Find where the given text appears and provide that cell's center as (x, y) coordinate. 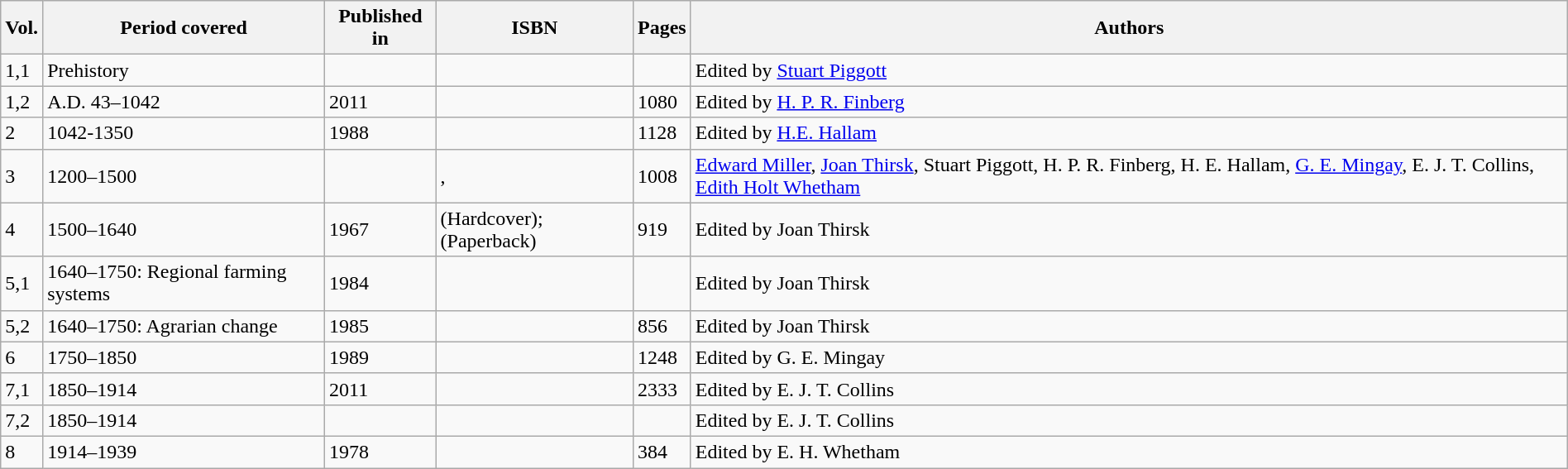
1978 (380, 452)
1500–1640 (184, 230)
1,2 (22, 102)
7,2 (22, 420)
2 (22, 133)
, (534, 175)
1989 (380, 357)
1750–1850 (184, 357)
Period covered (184, 28)
1914–1939 (184, 452)
Pages (662, 28)
Edited by H. P. R. Finberg (1129, 102)
1008 (662, 175)
Authors (1129, 28)
Published in (380, 28)
1200–1500 (184, 175)
1080 (662, 102)
1967 (380, 230)
856 (662, 326)
5,1 (22, 283)
1128 (662, 133)
2333 (662, 389)
5,2 (22, 326)
4 (22, 230)
1,1 (22, 70)
Edited by Stuart Piggott (1129, 70)
Edited by H.E. Hallam (1129, 133)
A.D. 43–1042 (184, 102)
Edited by E. H. Whetham (1129, 452)
1248 (662, 357)
1984 (380, 283)
384 (662, 452)
919 (662, 230)
1640–1750: Regional farming systems (184, 283)
1988 (380, 133)
1985 (380, 326)
3 (22, 175)
6 (22, 357)
(Hardcover); (Paperback) (534, 230)
Prehistory (184, 70)
ISBN (534, 28)
Edward Miller, Joan Thirsk, Stuart Piggott, H. P. R. Finberg, H. E. Hallam, G. E. Mingay, E. J. T. Collins, Edith Holt Whetham (1129, 175)
1640–1750: Agrarian change (184, 326)
7,1 (22, 389)
Vol. (22, 28)
8 (22, 452)
1042-1350 (184, 133)
Edited by G. E. Mingay (1129, 357)
